Determine the (x, y) coordinate at the center of the cell enclosing the given text.  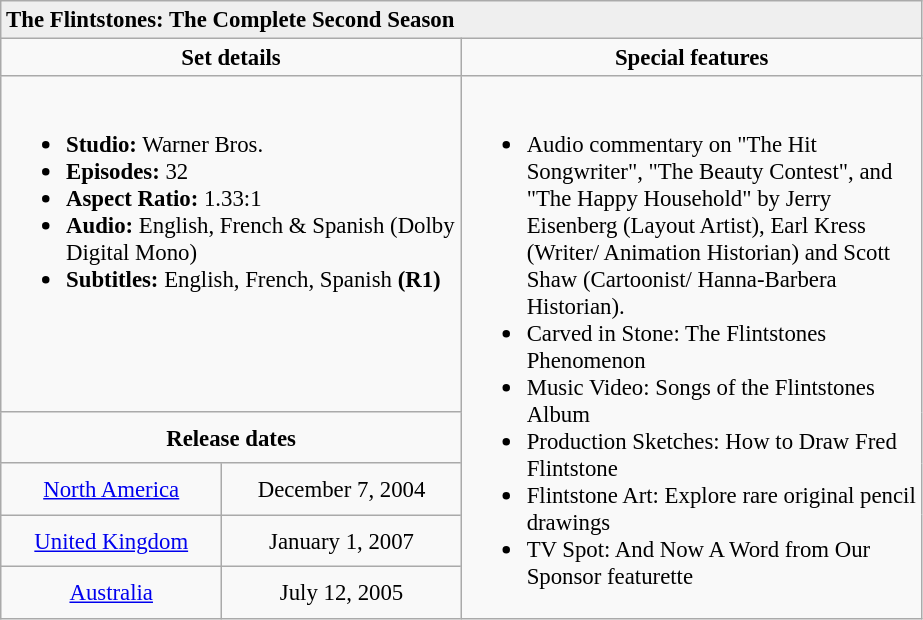
Australia (112, 593)
The Flintstones: The Complete Second Season (462, 20)
July 12, 2005 (342, 593)
United Kingdom (112, 541)
Release dates (232, 438)
Set details (232, 58)
Studio: Warner Bros.Episodes: 32Aspect Ratio: 1.33:1Audio: English, French & Spanish (Dolby Digital Mono)Subtitles: English, French, Spanish (R1) (232, 244)
January 1, 2007 (342, 541)
North America (112, 490)
Special features (692, 58)
December 7, 2004 (342, 490)
